Extract the (X, Y) coordinate from the center of the cell holding the provided text.  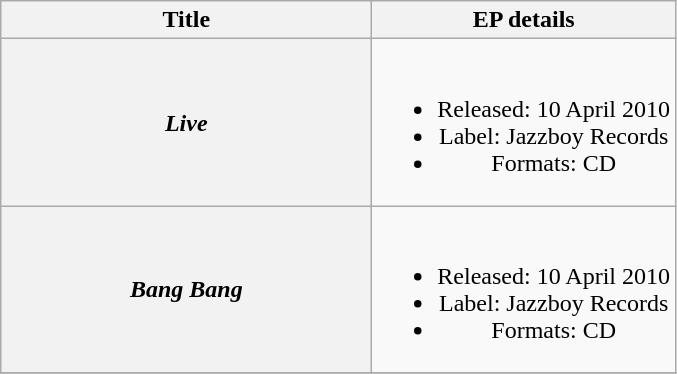
Bang Bang (186, 290)
Title (186, 20)
Live (186, 122)
EP details (524, 20)
